Scan for the cell matching the given text and deliver its [X, Y] coordinate at center. 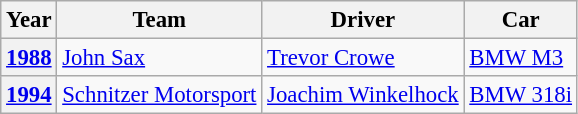
BMW 318i [520, 95]
Joachim Winkelhock [363, 95]
BMW M3 [520, 58]
Year [29, 20]
Driver [363, 20]
Schnitzer Motorsport [160, 95]
Car [520, 20]
Team [160, 20]
Trevor Crowe [363, 58]
1994 [29, 95]
John Sax [160, 58]
1988 [29, 58]
